Output the (X, Y) coordinate of the center of the cell containing the given text.  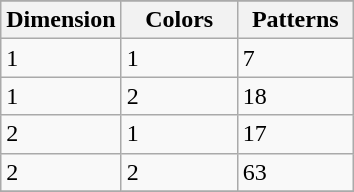
18 (295, 96)
7 (295, 58)
Colors (179, 20)
63 (295, 172)
Patterns (295, 20)
17 (295, 134)
Dimension (61, 20)
